From the cell containing the given text, extract its center point as (X, Y) coordinate. 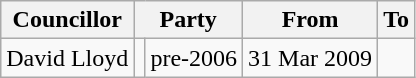
To (396, 20)
31 Mar 2009 (310, 58)
Party (188, 20)
pre-2006 (194, 58)
From (310, 20)
Councillor (68, 20)
David Lloyd (68, 58)
